Find where the given text appears and provide that cell's center as [x, y] coordinate. 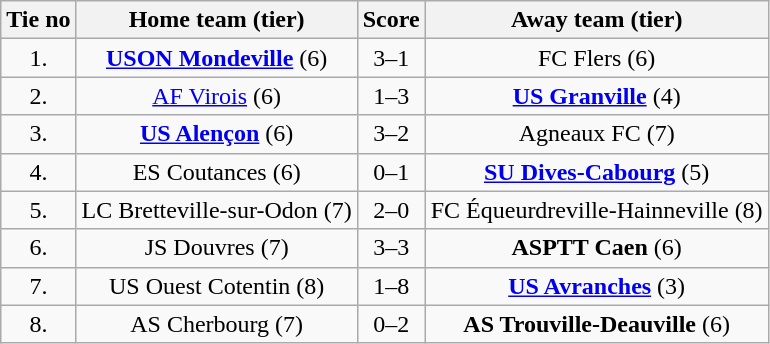
US Granville (4) [596, 96]
US Avranches (3) [596, 286]
Score [391, 20]
5. [38, 210]
AS Trouville-Deauville (6) [596, 324]
USON Mondeville (6) [216, 58]
7. [38, 286]
1. [38, 58]
FC Équeurdreville-Hainneville (8) [596, 210]
1–3 [391, 96]
8. [38, 324]
Agneaux FC (7) [596, 134]
JS Douvres (7) [216, 248]
3. [38, 134]
Home team (tier) [216, 20]
3–1 [391, 58]
FC Flers (6) [596, 58]
US Ouest Cotentin (8) [216, 286]
ASPTT Caen (6) [596, 248]
AF Virois (6) [216, 96]
6. [38, 248]
US Alençon (6) [216, 134]
3–3 [391, 248]
1–8 [391, 286]
4. [38, 172]
0–1 [391, 172]
0–2 [391, 324]
2–0 [391, 210]
SU Dives-Cabourg (5) [596, 172]
LC Bretteville-sur-Odon (7) [216, 210]
2. [38, 96]
Tie no [38, 20]
Away team (tier) [596, 20]
ES Coutances (6) [216, 172]
3–2 [391, 134]
AS Cherbourg (7) [216, 324]
